Extract the (x, y) coordinate from the center of the cell holding the provided text.  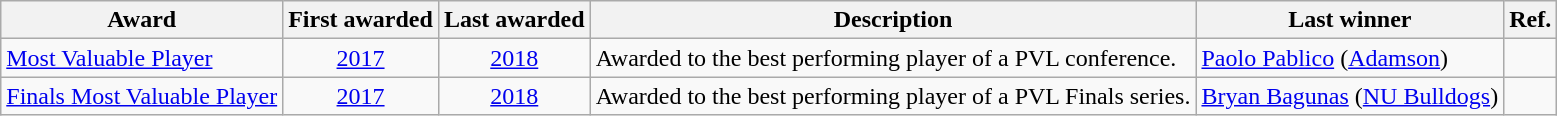
Ref. (1530, 20)
Awarded to the best performing player of a PVL conference. (893, 58)
Last winner (1350, 20)
Award (142, 20)
First awarded (361, 20)
Most Valuable Player (142, 58)
Description (893, 20)
Awarded to the best performing player of a PVL Finals series. (893, 96)
Paolo Pablico (Adamson) (1350, 58)
Bryan Bagunas (NU Bulldogs) (1350, 96)
Last awarded (514, 20)
Finals Most Valuable Player (142, 96)
